Pinpoint the cell where the given text exists, returning its [x, y] midpoint coordinate. 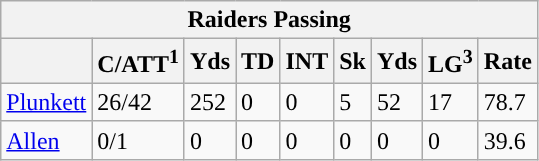
C/ATT1 [138, 62]
LG3 [451, 62]
5 [353, 102]
Sk [353, 62]
252 [210, 102]
TD [258, 62]
39.6 [508, 140]
INT [307, 62]
0/1 [138, 140]
17 [451, 102]
52 [396, 102]
Plunkett [46, 102]
Raiders Passing [270, 20]
Rate [508, 62]
26/42 [138, 102]
Allen [46, 140]
78.7 [508, 102]
